Identify which cell holds the provided text, then report its [X, Y] central coordinate. 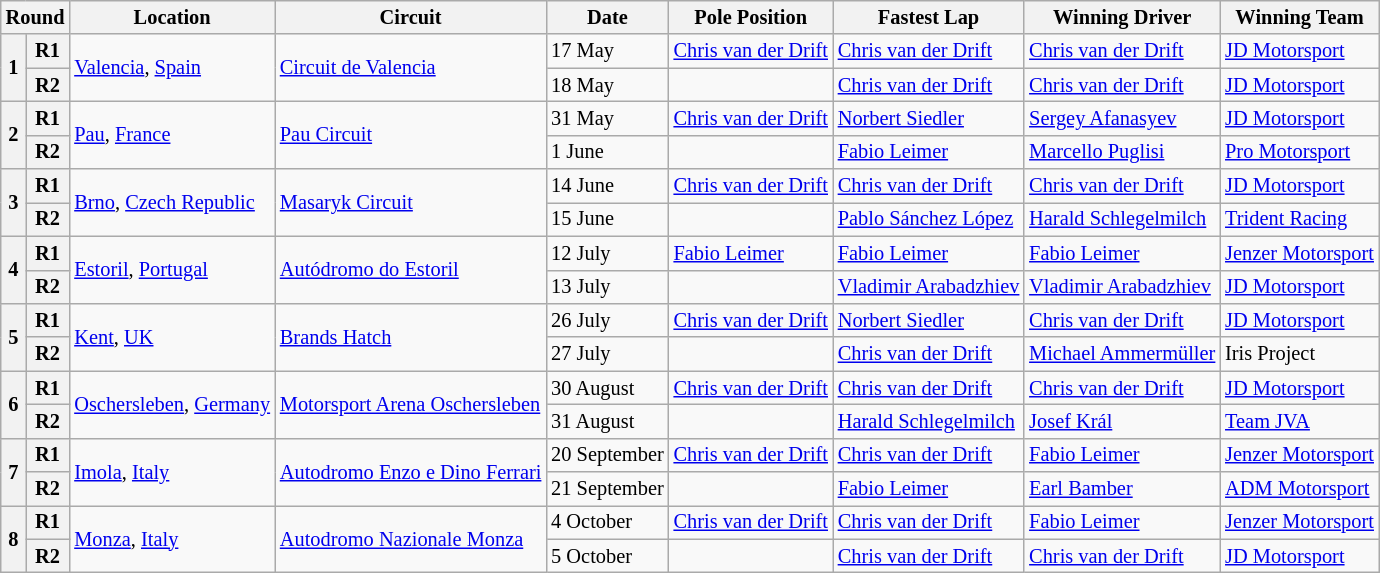
Oschersleben, Germany [172, 404]
Monza, Italy [172, 538]
Imola, Italy [172, 472]
2 [14, 134]
20 September [607, 455]
Autodromo Nazionale Monza [410, 538]
Iris Project [1300, 354]
17 May [607, 51]
Winning Team [1300, 17]
Circuit de Valencia [410, 68]
Pro Motorsport [1300, 152]
15 June [607, 219]
Location [172, 17]
Masaryk Circuit [410, 202]
Valencia, Spain [172, 68]
4 [14, 270]
Josef Král [1122, 421]
Estoril, Portugal [172, 270]
Sergey Afanasyev [1122, 118]
1 June [607, 152]
26 July [607, 320]
Pablo Sánchez López [928, 219]
Pole Position [751, 17]
5 October [607, 556]
8 [14, 538]
Motorsport Arena Oschersleben [410, 404]
Pau Circuit [410, 134]
27 July [607, 354]
Trident Racing [1300, 219]
Autódromo do Estoril [410, 270]
6 [14, 404]
Autodromo Enzo e Dino Ferrari [410, 472]
Earl Bamber [1122, 489]
18 May [607, 85]
Kent, UK [172, 336]
5 [14, 336]
Brands Hatch [410, 336]
4 October [607, 522]
Team JVA [1300, 421]
Fastest Lap [928, 17]
14 June [607, 186]
Circuit [410, 17]
ADM Motorsport [1300, 489]
7 [14, 472]
30 August [607, 388]
31 August [607, 421]
3 [14, 202]
Brno, Czech Republic [172, 202]
Round [36, 17]
Michael Ammermüller [1122, 354]
1 [14, 68]
31 May [607, 118]
Pau, France [172, 134]
21 September [607, 489]
13 July [607, 287]
Marcello Puglisi [1122, 152]
Winning Driver [1122, 17]
12 July [607, 253]
Date [607, 17]
